Pinpoint the cell where the given text exists, returning its [x, y] midpoint coordinate. 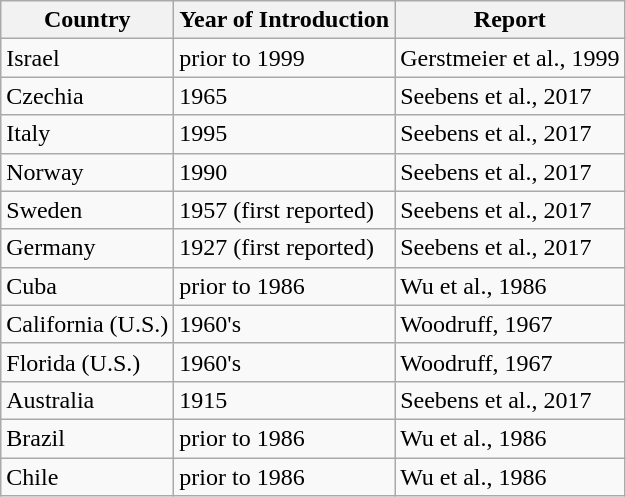
Italy [88, 134]
Czechia [88, 96]
Israel [88, 58]
1990 [284, 172]
Sweden [88, 210]
1915 [284, 400]
1957 (first reported) [284, 210]
Year of Introduction [284, 20]
1927 (first reported) [284, 248]
Florida (U.S.) [88, 362]
Australia [88, 400]
Brazil [88, 438]
Gerstmeier et al., 1999 [510, 58]
Report [510, 20]
Chile [88, 477]
1965 [284, 96]
Country [88, 20]
Norway [88, 172]
Cuba [88, 286]
prior to 1999 [284, 58]
California (U.S.) [88, 324]
1995 [284, 134]
Germany [88, 248]
